For the text-containing cell, return its midpoint in [X, Y] coordinate format. 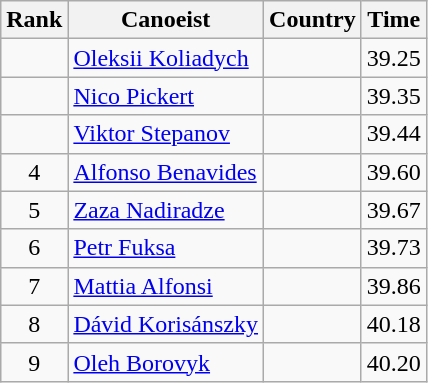
Viktor Stepanov [166, 134]
39.44 [394, 134]
Canoeist [166, 20]
39.73 [394, 248]
Mattia Alfonsi [166, 286]
8 [34, 324]
Nico Pickert [166, 96]
39.35 [394, 96]
Petr Fuksa [166, 248]
Zaza Nadiradze [166, 210]
Country [313, 20]
Rank [34, 20]
39.25 [394, 58]
5 [34, 210]
Oleh Borovyk [166, 362]
Oleksii Koliadych [166, 58]
9 [34, 362]
39.60 [394, 172]
6 [34, 248]
Dávid Korisánszky [166, 324]
7 [34, 286]
39.86 [394, 286]
Alfonso Benavides [166, 172]
40.20 [394, 362]
Time [394, 20]
39.67 [394, 210]
40.18 [394, 324]
4 [34, 172]
